Return the (X, Y) coordinate for the center point of the cell that contains the specified text.  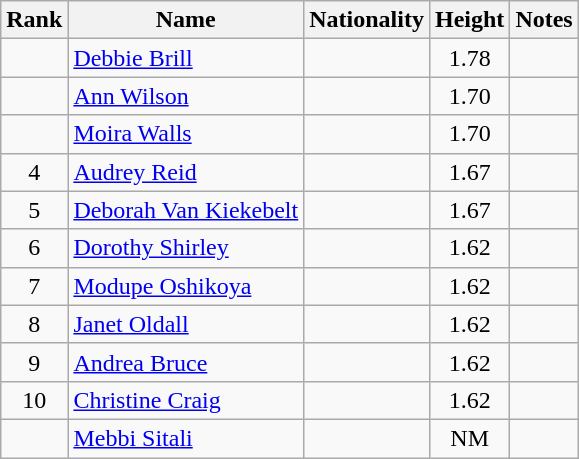
Name (186, 20)
Ann Wilson (186, 96)
Modupe Oshikoya (186, 286)
4 (34, 172)
9 (34, 362)
6 (34, 248)
Janet Oldall (186, 324)
8 (34, 324)
Mebbi Sitali (186, 438)
Debbie Brill (186, 58)
10 (34, 400)
1.78 (469, 58)
5 (34, 210)
Nationality (367, 20)
Christine Craig (186, 400)
7 (34, 286)
Rank (34, 20)
Andrea Bruce (186, 362)
Height (469, 20)
Audrey Reid (186, 172)
Dorothy Shirley (186, 248)
Deborah Van Kiekebelt (186, 210)
Moira Walls (186, 134)
NM (469, 438)
Notes (544, 20)
